Determine the (X, Y) coordinate at the center of the cell enclosing the given text.  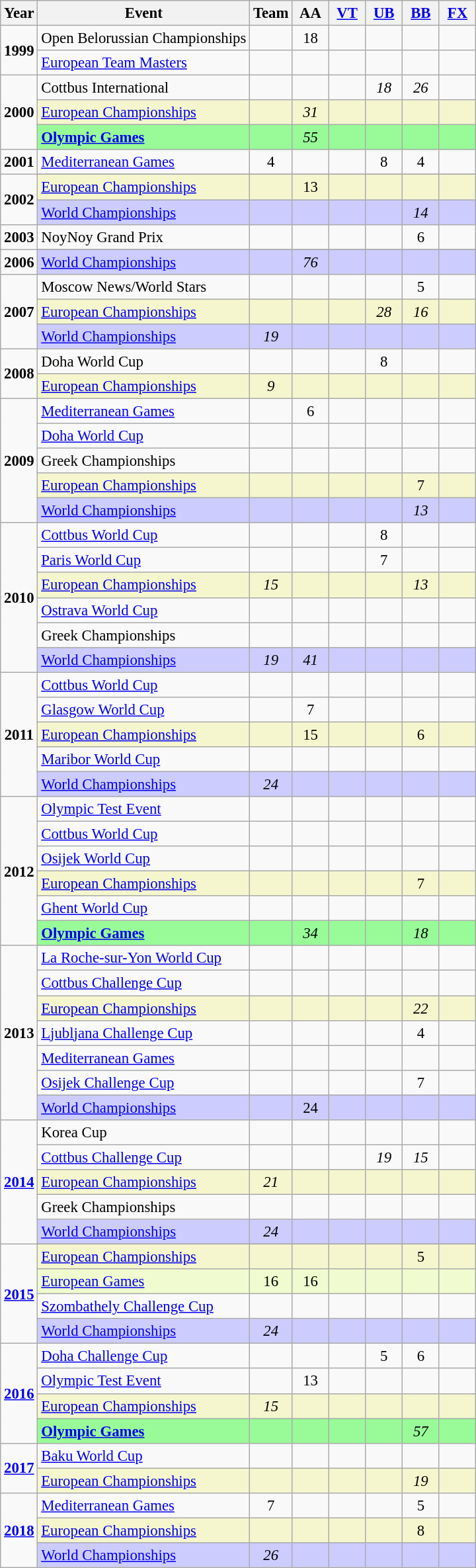
2013 (19, 1033)
Moscow News/World Stars (144, 286)
Team (271, 13)
Korea Cup (144, 1133)
57 (421, 1431)
Osijek Challenge Cup (144, 1082)
31 (311, 112)
Paris World Cup (144, 560)
BB (421, 13)
Cottbus International (144, 88)
28 (384, 312)
1999 (19, 50)
9 (271, 386)
Baku World Cup (144, 1456)
Ostrava World Cup (144, 610)
Maribor World Cup (144, 760)
2002 (19, 200)
European Team Masters (144, 63)
2008 (19, 373)
Osijek World Cup (144, 859)
La Roche-sur-Yon World Cup (144, 959)
Doha Challenge Cup (144, 1356)
14 (421, 212)
2011 (19, 734)
2012 (19, 871)
2016 (19, 1393)
VT (347, 13)
FX (457, 13)
2009 (19, 460)
34 (311, 934)
21 (271, 1182)
Ghent World Cup (144, 908)
22 (421, 1008)
2018 (19, 1531)
2003 (19, 237)
2010 (19, 597)
55 (311, 138)
European Games (144, 1282)
2007 (19, 311)
2000 (19, 112)
Ljubljana Challenge Cup (144, 1033)
2006 (19, 262)
AA (311, 13)
Event (144, 13)
Glasgow World Cup (144, 710)
2017 (19, 1467)
41 (311, 660)
76 (311, 262)
Szombathely Challenge Cup (144, 1307)
2001 (19, 162)
Year (19, 13)
UB (384, 13)
2015 (19, 1294)
NoyNoy Grand Prix (144, 237)
Open Belorussian Championships (144, 38)
2014 (19, 1182)
